Extract the (x, y) coordinate from the center of the cell holding the provided text.  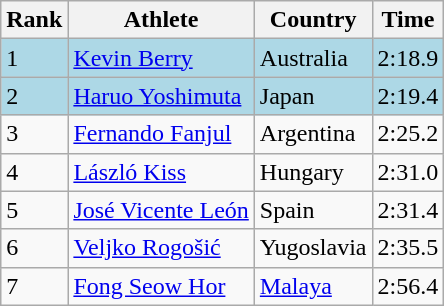
Fernando Fanjul (161, 134)
Time (408, 20)
4 (34, 172)
2:19.4 (408, 96)
Spain (313, 210)
Yugoslavia (313, 248)
6 (34, 248)
3 (34, 134)
7 (34, 286)
Haruo Yoshimuta (161, 96)
Country (313, 20)
Malaya (313, 286)
Hungary (313, 172)
5 (34, 210)
2:56.4 (408, 286)
Argentina (313, 134)
2:18.9 (408, 58)
2 (34, 96)
2:31.0 (408, 172)
Japan (313, 96)
Fong Seow Hor (161, 286)
2:35.5 (408, 248)
Veljko Rogošić (161, 248)
Kevin Berry (161, 58)
Athlete (161, 20)
Rank (34, 20)
José Vicente León (161, 210)
2:25.2 (408, 134)
László Kiss (161, 172)
1 (34, 58)
Australia (313, 58)
2:31.4 (408, 210)
